Find where the given text appears and provide that cell's center as (x, y) coordinate. 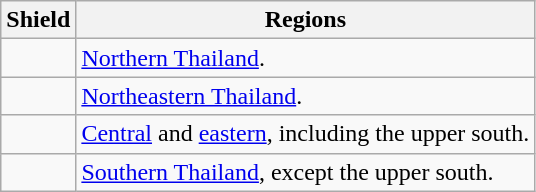
Southern Thailand, except the upper south. (306, 172)
Northern Thailand. (306, 58)
Central and eastern, including the upper south. (306, 134)
Northeastern Thailand. (306, 96)
Shield (38, 20)
Regions (306, 20)
